Extract the (X, Y) coordinate from the center of the cell holding the provided text.  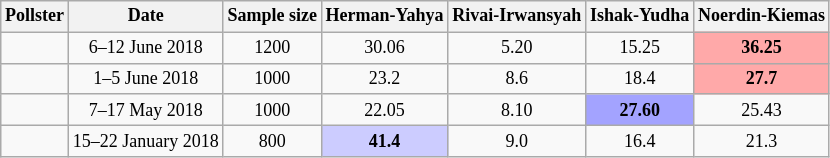
8.10 (517, 110)
1–5 June 2018 (146, 78)
8.6 (517, 78)
30.06 (384, 48)
Rivai-Irwansyah (517, 16)
5.20 (517, 48)
36.25 (762, 48)
Herman-Yahya (384, 16)
15.25 (640, 48)
41.4 (384, 140)
9.0 (517, 140)
Sample size (272, 16)
27.60 (640, 110)
800 (272, 140)
25.43 (762, 110)
16.4 (640, 140)
15–22 January 2018 (146, 140)
Date (146, 16)
6–12 June 2018 (146, 48)
22.05 (384, 110)
1200 (272, 48)
18.4 (640, 78)
23.2 (384, 78)
27.7 (762, 78)
Ishak-Yudha (640, 16)
7–17 May 2018 (146, 110)
21.3 (762, 140)
Pollster (35, 16)
Noerdin-Kiemas (762, 16)
